Return [x, y] of the center of cell containing provided text 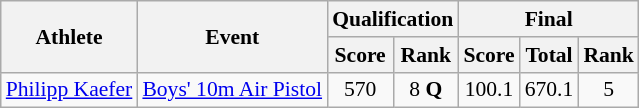
Philipp Kaefer [70, 90]
670.1 [550, 90]
Boys' 10m Air Pistol [232, 90]
Final [548, 19]
100.1 [488, 90]
Qualification [392, 19]
8 Q [426, 90]
Athlete [70, 36]
Event [232, 36]
5 [608, 90]
570 [360, 90]
Total [550, 55]
